Pinpoint the cell where the given text exists, returning its (X, Y) midpoint coordinate. 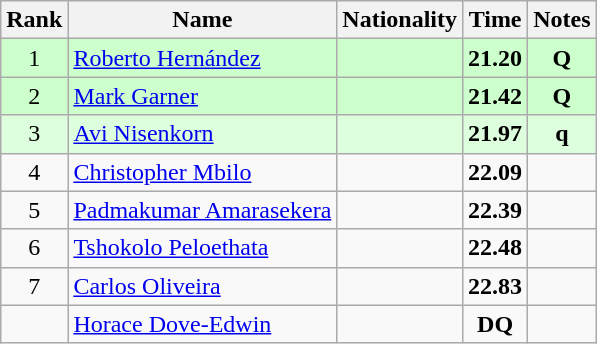
22.48 (496, 248)
6 (34, 248)
Nationality (400, 20)
21.42 (496, 96)
Time (496, 20)
1 (34, 58)
Padmakumar Amarasekera (202, 210)
7 (34, 286)
2 (34, 96)
5 (34, 210)
q (562, 134)
22.83 (496, 286)
Rank (34, 20)
Name (202, 20)
21.97 (496, 134)
DQ (496, 324)
Roberto Hernández (202, 58)
Avi Nisenkorn (202, 134)
Carlos Oliveira (202, 286)
22.09 (496, 172)
3 (34, 134)
22.39 (496, 210)
21.20 (496, 58)
Christopher Mbilo (202, 172)
Tshokolo Peloethata (202, 248)
4 (34, 172)
Horace Dove-Edwin (202, 324)
Notes (562, 20)
Mark Garner (202, 96)
